For the text-containing cell, return its midpoint in [x, y] coordinate format. 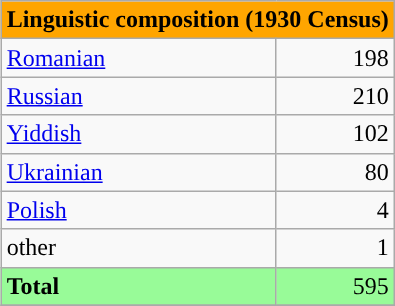
Total [138, 286]
1 [335, 248]
102 [335, 134]
80 [335, 172]
Linguistic composition (1930 Census) [198, 20]
595 [335, 286]
210 [335, 96]
4 [335, 210]
Romanian [138, 58]
Polish [138, 210]
Russian [138, 96]
Yiddish [138, 134]
other [138, 248]
Ukrainian [138, 172]
198 [335, 58]
